Return (X, Y) of the center of cell containing provided text 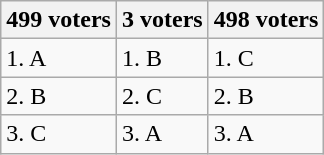
499 voters (59, 20)
1. B (162, 58)
1. C (266, 58)
2. C (162, 96)
1. A (59, 58)
498 voters (266, 20)
3 voters (162, 20)
3. C (59, 134)
